Find where the given text appears and provide that cell's center as (X, Y) coordinate. 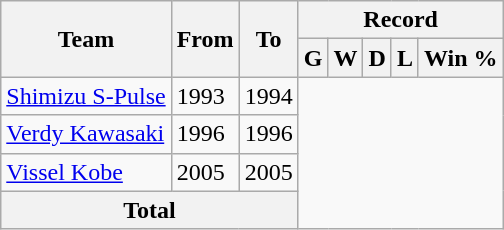
To (268, 39)
1994 (268, 96)
G (313, 58)
Total (150, 210)
Record (400, 20)
Vissel Kobe (86, 172)
D (377, 58)
From (205, 39)
Win % (460, 58)
1993 (205, 96)
Verdy Kawasaki (86, 134)
Team (86, 39)
W (346, 58)
L (404, 58)
Shimizu S-Pulse (86, 96)
